Provide the (x, y) coordinate of the cell's center where the given text is located.  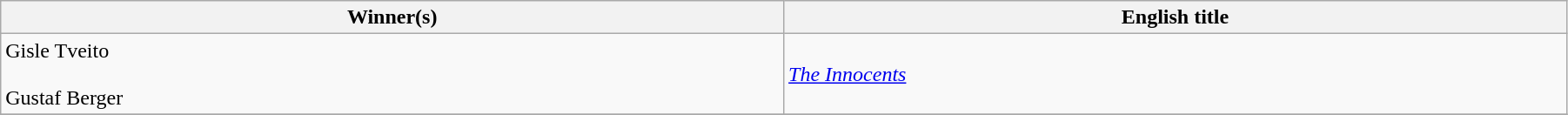
English title (1176, 17)
Gisle Tveito Gustaf Berger (392, 74)
The Innocents (1176, 74)
Winner(s) (392, 17)
